From the cell containing the given text, extract its center point as (X, Y) coordinate. 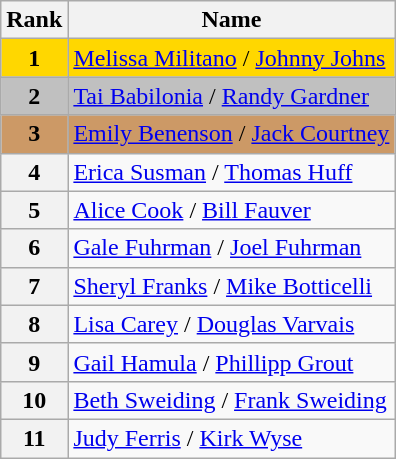
Lisa Carey / Douglas Varvais (232, 324)
11 (34, 438)
9 (34, 362)
Alice Cook / Bill Fauver (232, 210)
Judy Ferris / Kirk Wyse (232, 438)
1 (34, 58)
Beth Sweiding / Frank Sweiding (232, 400)
2 (34, 96)
Name (232, 20)
Emily Benenson / Jack Courtney (232, 134)
Tai Babilonia / Randy Gardner (232, 96)
4 (34, 172)
7 (34, 286)
3 (34, 134)
Melissa Militano / Johnny Johns (232, 58)
8 (34, 324)
Gale Fuhrman / Joel Fuhrman (232, 248)
Sheryl Franks / Mike Botticelli (232, 286)
5 (34, 210)
6 (34, 248)
10 (34, 400)
Erica Susman / Thomas Huff (232, 172)
Gail Hamula / Phillipp Grout (232, 362)
Rank (34, 20)
